Capture the cell that displays the provided text and extract its [x, y] central coordinate. 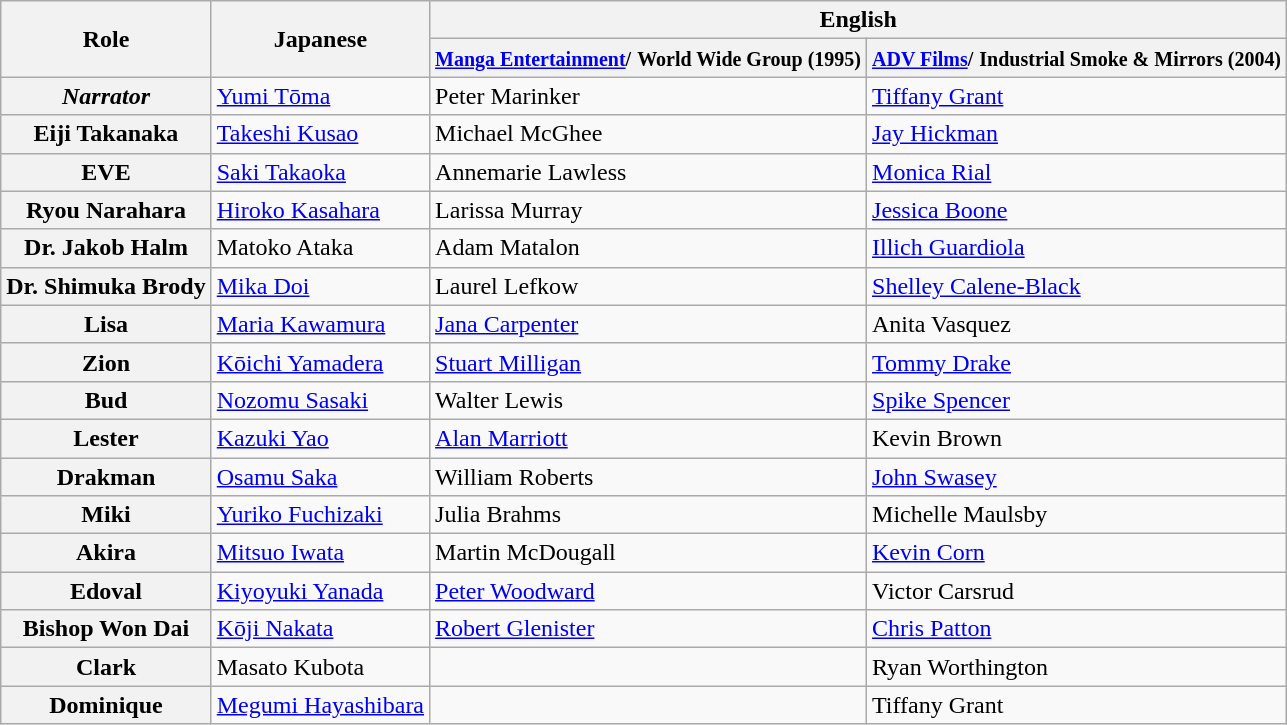
Peter Marinker [648, 96]
Lisa [106, 324]
Matoko Ataka [320, 248]
Hiroko Kasahara [320, 210]
Dr. Jakob Halm [106, 248]
Kōji Nakata [320, 629]
Illich Guardiola [1077, 248]
ADV Films/ Industrial Smoke & Mirrors (2004) [1077, 58]
Bishop Won Dai [106, 629]
Osamu Saka [320, 477]
Mitsuo Iwata [320, 553]
Jana Carpenter [648, 324]
Michael McGhee [648, 134]
Nozomu Sasaki [320, 400]
Ryou Narahara [106, 210]
Spike Spencer [1077, 400]
Masato Kubota [320, 667]
Miki [106, 515]
Takeshi Kusao [320, 134]
Mika Doi [320, 286]
Victor Carsrud [1077, 591]
Narrator [106, 96]
John Swasey [1077, 477]
Japanese [320, 39]
Larissa Murray [648, 210]
Akira [106, 553]
Kōichi Yamadera [320, 362]
Alan Marriott [648, 438]
Jessica Boone [1077, 210]
Dr. Shimuka Brody [106, 286]
Stuart Milligan [648, 362]
Manga Entertainment/ World Wide Group (1995) [648, 58]
Kevin Corn [1077, 553]
Annemarie Lawless [648, 172]
Kevin Brown [1077, 438]
Julia Brahms [648, 515]
Chris Patton [1077, 629]
Yumi Tōma [320, 96]
Ryan Worthington [1077, 667]
Peter Woodward [648, 591]
Megumi Hayashibara [320, 705]
Lester [106, 438]
Maria Kawamura [320, 324]
Zion [106, 362]
Kazuki Yao [320, 438]
Michelle Maulsby [1077, 515]
Walter Lewis [648, 400]
Robert Glenister [648, 629]
Drakman [106, 477]
Bud [106, 400]
Saki Takaoka [320, 172]
Clark [106, 667]
EVE [106, 172]
Role [106, 39]
Laurel Lefkow [648, 286]
Jay Hickman [1077, 134]
William Roberts [648, 477]
Shelley Calene-Black [1077, 286]
Yuriko Fuchizaki [320, 515]
Anita Vasquez [1077, 324]
Dominique [106, 705]
Monica Rial [1077, 172]
Tommy Drake [1077, 362]
Eiji Takanaka [106, 134]
Adam Matalon [648, 248]
English [858, 20]
Kiyoyuki Yanada [320, 591]
Edoval [106, 591]
Martin McDougall [648, 553]
